Capture the cell that displays the provided text and extract its (X, Y) central coordinate. 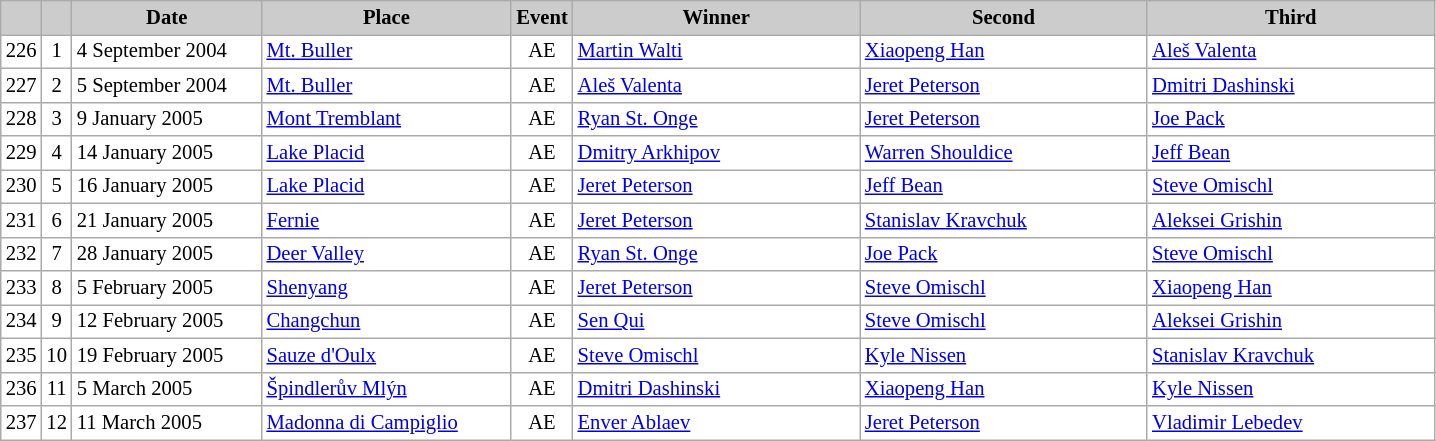
Place (387, 17)
Winner (716, 17)
233 (22, 287)
237 (22, 423)
Third (1290, 17)
Špindlerův Mlýn (387, 389)
234 (22, 321)
6 (56, 220)
236 (22, 389)
8 (56, 287)
Date (167, 17)
Madonna di Campiglio (387, 423)
227 (22, 85)
Vladimir Lebedev (1290, 423)
2 (56, 85)
4 September 2004 (167, 51)
7 (56, 254)
5 February 2005 (167, 287)
21 January 2005 (167, 220)
Martin Walti (716, 51)
11 (56, 389)
19 February 2005 (167, 355)
11 March 2005 (167, 423)
5 (56, 186)
14 January 2005 (167, 153)
235 (22, 355)
231 (22, 220)
Second (1004, 17)
16 January 2005 (167, 186)
4 (56, 153)
228 (22, 119)
5 March 2005 (167, 389)
12 (56, 423)
Shenyang (387, 287)
Deer Valley (387, 254)
226 (22, 51)
5 September 2004 (167, 85)
Dmitry Arkhipov (716, 153)
Changchun (387, 321)
9 January 2005 (167, 119)
232 (22, 254)
229 (22, 153)
Sen Qui (716, 321)
230 (22, 186)
1 (56, 51)
3 (56, 119)
Warren Shouldice (1004, 153)
Event (542, 17)
Fernie (387, 220)
28 January 2005 (167, 254)
Mont Tremblant (387, 119)
10 (56, 355)
Sauze d'Oulx (387, 355)
Enver Ablaev (716, 423)
9 (56, 321)
12 February 2005 (167, 321)
